Detect which cell encompasses the target text, then output its [X, Y] center coordinate. 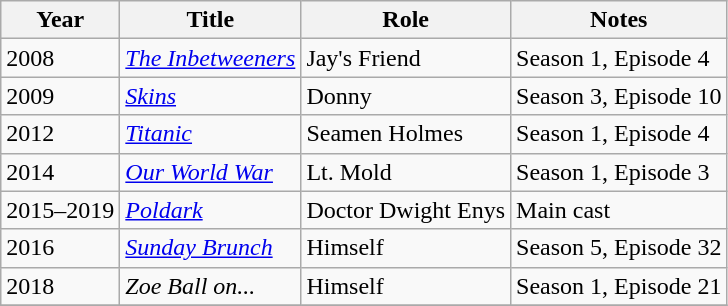
2012 [60, 134]
2015–2019 [60, 210]
2009 [60, 96]
Our World War [210, 172]
Skins [210, 96]
Poldark [210, 210]
Season 3, Episode 10 [619, 96]
Season 1, Episode 21 [619, 286]
Seamen Holmes [406, 134]
Year [60, 20]
Doctor Dwight Enys [406, 210]
Titanic [210, 134]
Lt. Mold [406, 172]
Role [406, 20]
Season 5, Episode 32 [619, 248]
2016 [60, 248]
Main cast [619, 210]
Sunday Brunch [210, 248]
Zoe Ball on... [210, 286]
2014 [60, 172]
Title [210, 20]
Season 1, Episode 3 [619, 172]
Notes [619, 20]
The Inbetweeners [210, 58]
Donny [406, 96]
Jay's Friend [406, 58]
2018 [60, 286]
2008 [60, 58]
